Capture the cell that displays the provided text and extract its (x, y) central coordinate. 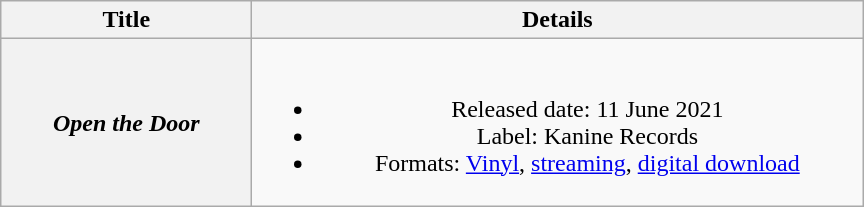
Details (558, 20)
Title (126, 20)
Open the Door (126, 122)
Released date: 11 June 2021Label: Kanine RecordsFormats: Vinyl, streaming, digital download (558, 122)
